Provide the [x, y] coordinate of the cell's center where the given text is located.  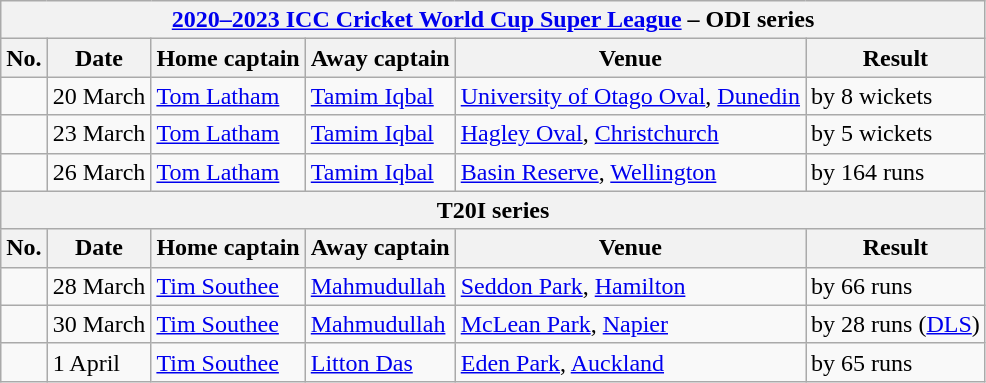
Eden Park, Auckland [630, 362]
20 March [99, 96]
University of Otago Oval, Dunedin [630, 96]
McLean Park, Napier [630, 324]
Litton Das [380, 362]
30 March [99, 324]
28 March [99, 286]
by 65 runs [896, 362]
by 66 runs [896, 286]
23 March [99, 134]
by 164 runs [896, 172]
26 March [99, 172]
1 April [99, 362]
2020–2023 ICC Cricket World Cup Super League – ODI series [494, 20]
Basin Reserve, Wellington [630, 172]
by 8 wickets [896, 96]
by 28 runs (DLS) [896, 324]
Hagley Oval, Christchurch [630, 134]
Seddon Park, Hamilton [630, 286]
T20I series [494, 210]
by 5 wickets [896, 134]
